Locate the cell with the specified text and output its (X, Y) center coordinate. 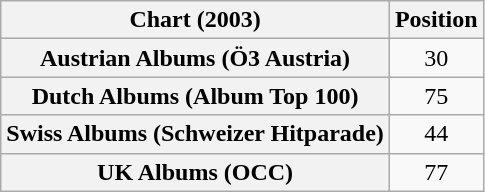
75 (436, 96)
Position (436, 20)
44 (436, 134)
Austrian Albums (Ö3 Austria) (196, 58)
Dutch Albums (Album Top 100) (196, 96)
Chart (2003) (196, 20)
77 (436, 172)
Swiss Albums (Schweizer Hitparade) (196, 134)
UK Albums (OCC) (196, 172)
30 (436, 58)
